Return [x, y] of the center of cell containing provided text 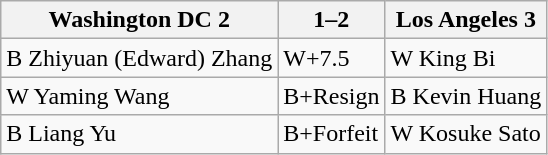
W King Bi [466, 58]
W Yaming Wang [140, 96]
Los Angeles 3 [466, 20]
B Zhiyuan (Edward) Zhang [140, 58]
1–2 [332, 20]
B Kevin Huang [466, 96]
B+Resign [332, 96]
Washington DC 2 [140, 20]
W+7.5 [332, 58]
B+Forfeit [332, 134]
W Kosuke Sato [466, 134]
B Liang Yu [140, 134]
